Capture the cell that displays the provided text and extract its (x, y) central coordinate. 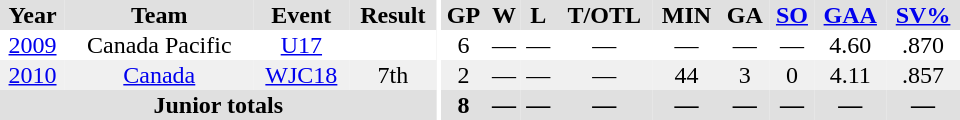
.870 (923, 45)
Team (159, 15)
44 (686, 75)
GAA (850, 15)
4.11 (850, 75)
Event (302, 15)
L (538, 15)
6 (463, 45)
U17 (302, 45)
3 (745, 75)
8 (463, 105)
Canada Pacific (159, 45)
GA (745, 15)
MIN (686, 15)
0 (792, 75)
SO (792, 15)
4.60 (850, 45)
Junior totals (218, 105)
GP (463, 15)
SV% (923, 15)
2 (463, 75)
W (504, 15)
WJC18 (302, 75)
T/OTL (604, 15)
.857 (923, 75)
Canada (159, 75)
2009 (32, 45)
7th (392, 75)
Result (392, 15)
2010 (32, 75)
Year (32, 15)
